Identify which cell holds the provided text, then report its (X, Y) central coordinate. 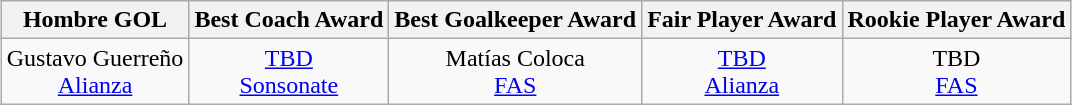
TBDFAS (956, 72)
Rookie Player Award (956, 20)
Fair Player Award (742, 20)
Best Goalkeeper Award (516, 20)
TBDSonsonate (289, 72)
Hombre GOL (95, 20)
Matías ColocaFAS (516, 72)
TBDAlianza (742, 72)
Best Coach Award (289, 20)
Gustavo GuerreñoAlianza (95, 72)
